Return (x, y) of the center of cell containing provided text 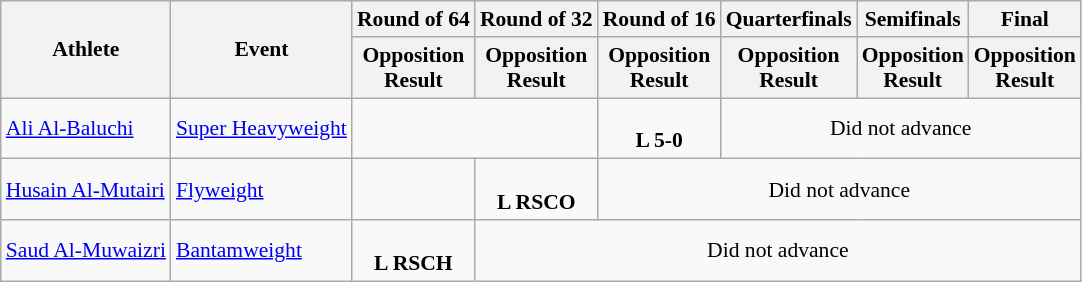
Quarterfinals (789, 19)
L RSCH (414, 250)
Flyweight (262, 190)
Super Heavyweight (262, 128)
Round of 32 (536, 19)
L RSCO (536, 190)
Saud Al-Muwaizri (86, 250)
Semifinals (913, 19)
Ali Al-Baluchi (86, 128)
Event (262, 50)
Final (1025, 19)
Athlete (86, 50)
Round of 64 (414, 19)
L 5-0 (660, 128)
Husain Al-Mutairi (86, 190)
Round of 16 (660, 19)
Bantamweight (262, 250)
